Extract the [x, y] coordinate from the center of the cell holding the provided text.  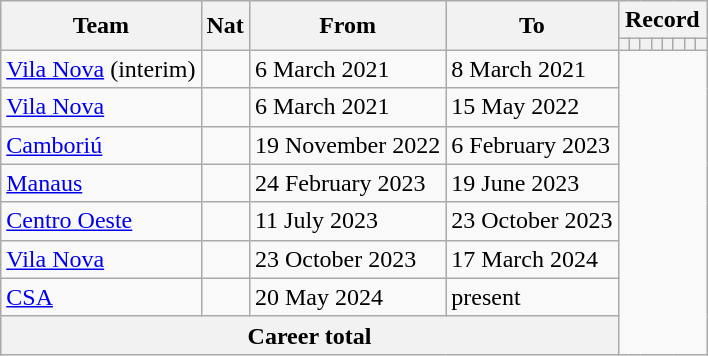
Centro Oeste [101, 221]
24 February 2023 [347, 183]
Nat [225, 26]
Manaus [101, 183]
CSA [101, 297]
To [532, 26]
6 February 2023 [532, 145]
19 November 2022 [347, 145]
8 March 2021 [532, 69]
15 May 2022 [532, 107]
Team [101, 26]
11 July 2023 [347, 221]
17 March 2024 [532, 259]
20 May 2024 [347, 297]
Camboriú [101, 145]
Vila Nova (interim) [101, 69]
Record [662, 20]
From [347, 26]
19 June 2023 [532, 183]
present [532, 297]
Career total [310, 335]
